Find where the given text appears and provide that cell's center as (X, Y) coordinate. 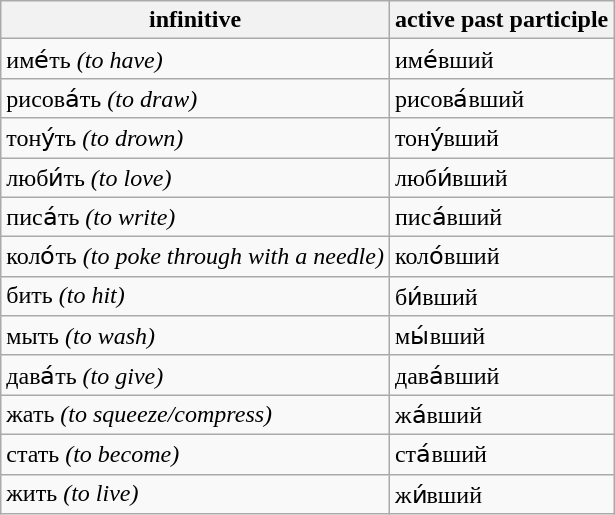
тону́вший (501, 138)
люби́ть (to love) (196, 178)
писа́вший (501, 217)
тону́ть (to drown) (196, 138)
бить (to hit) (196, 296)
би́вший (501, 296)
жи́вший (501, 494)
име́вший (501, 59)
жить (to live) (196, 494)
рисова́вший (501, 98)
име́ть (to have) (196, 59)
рисова́ть (to draw) (196, 98)
мы́вший (501, 336)
мыть (to wash) (196, 336)
жа́вший (501, 415)
люби́вший (501, 178)
infinitive (196, 20)
ста́вший (501, 454)
жать (to squeeze/compress) (196, 415)
коло́ть (to poke through with a needle) (196, 257)
дава́ть (to give) (196, 375)
стать (to become) (196, 454)
active past participle (501, 20)
писа́ть (to write) (196, 217)
коло́вший (501, 257)
дава́вший (501, 375)
